Identify which cell holds the provided text, then report its [x, y] central coordinate. 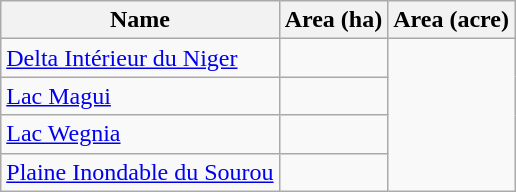
Lac Wegnia [140, 134]
Plaine Inondable du Sourou [140, 172]
Name [140, 20]
Lac Magui [140, 96]
Area (acre) [452, 20]
Area (ha) [334, 20]
Delta Intérieur du Niger [140, 58]
